Output the (x, y) coordinate of the center of the cell containing the given text.  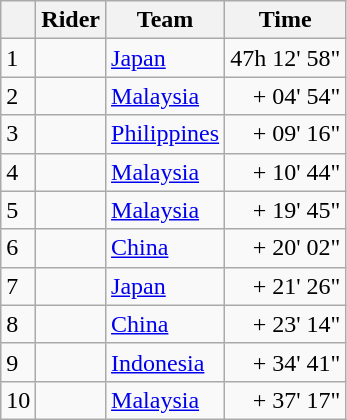
+ 04' 54" (286, 96)
Philippines (166, 134)
4 (18, 172)
+ 23' 14" (286, 324)
47h 12' 58" (286, 58)
3 (18, 134)
5 (18, 210)
+ 10' 44" (286, 172)
+ 34' 41" (286, 362)
9 (18, 362)
6 (18, 248)
+ 19' 45" (286, 210)
1 (18, 58)
Rider (71, 20)
Time (286, 20)
+ 21' 26" (286, 286)
+ 09' 16" (286, 134)
Indonesia (166, 362)
2 (18, 96)
8 (18, 324)
7 (18, 286)
Team (166, 20)
+ 20' 02" (286, 248)
10 (18, 400)
+ 37' 17" (286, 400)
